Determine the [x, y] coordinate at the center of the cell enclosing the given text.  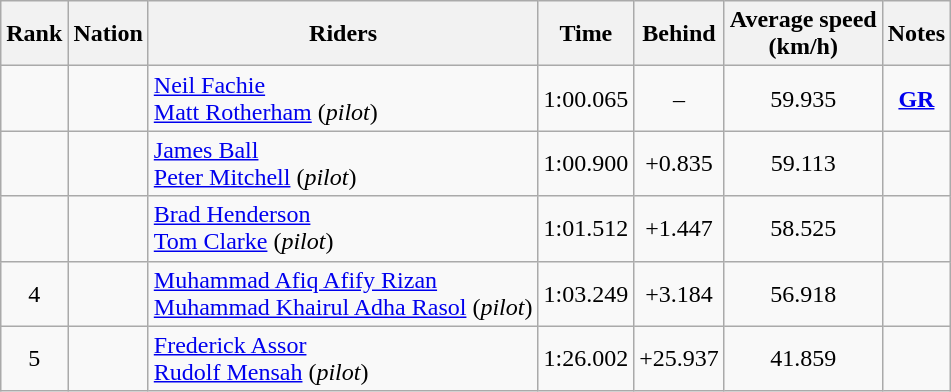
41.859 [803, 358]
59.935 [803, 98]
Notes [916, 34]
GR [916, 98]
Time [586, 34]
1:01.512 [586, 228]
Brad HendersonTom Clarke (pilot) [343, 228]
Average speed(km/h) [803, 34]
1:26.002 [586, 358]
Nation [108, 34]
Muhammad Afiq Afify RizanMuhammad Khairul Adha Rasol (pilot) [343, 294]
+25.937 [680, 358]
1:00.065 [586, 98]
+3.184 [680, 294]
Frederick AssorRudolf Mensah (pilot) [343, 358]
+0.835 [680, 164]
Behind [680, 34]
4 [34, 294]
58.525 [803, 228]
5 [34, 358]
1:03.249 [586, 294]
Rank [34, 34]
Neil FachieMatt Rotherham (pilot) [343, 98]
Riders [343, 34]
1:00.900 [586, 164]
James BallPeter Mitchell (pilot) [343, 164]
59.113 [803, 164]
+1.447 [680, 228]
– [680, 98]
56.918 [803, 294]
